Find where the given text appears and provide that cell's center as (x, y) coordinate. 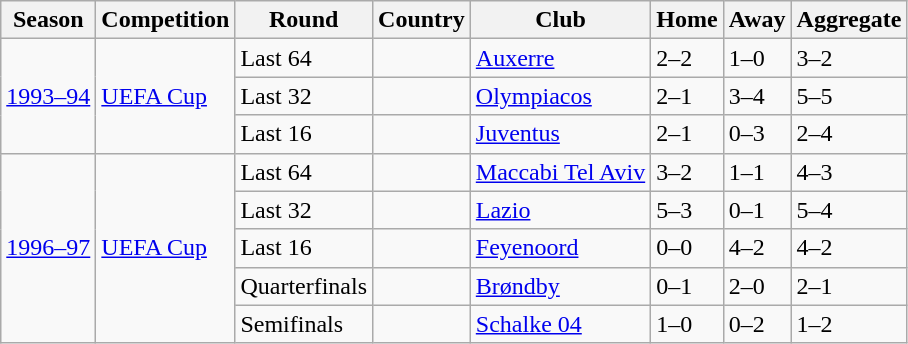
Lazio (560, 210)
Season (48, 20)
Schalke 04 (560, 324)
Quarterfinals (304, 286)
0–2 (757, 324)
Brøndby (560, 286)
1996–97 (48, 248)
5–5 (849, 96)
Maccabi Tel Aviv (560, 172)
Home (687, 20)
Country (422, 20)
2–4 (849, 134)
Semifinals (304, 324)
Club (560, 20)
Away (757, 20)
0–0 (687, 248)
4–3 (849, 172)
5–4 (849, 210)
Auxerre (560, 58)
2–0 (757, 286)
1–1 (757, 172)
2–2 (687, 58)
1–2 (849, 324)
1993–94 (48, 96)
Olympiacos (560, 96)
Competition (166, 20)
3–4 (757, 96)
5–3 (687, 210)
Feyenoord (560, 248)
Juventus (560, 134)
0–3 (757, 134)
Round (304, 20)
Aggregate (849, 20)
